From the cell containing the given text, extract its center point as [X, Y] coordinate. 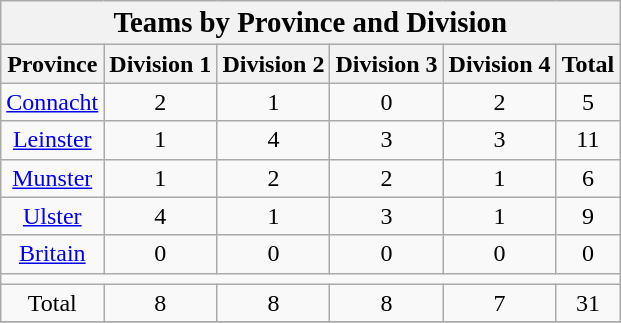
6 [588, 178]
Leinster [52, 140]
Division 2 [274, 64]
Britain [52, 254]
Province [52, 64]
Munster [52, 178]
5 [588, 102]
31 [588, 303]
Division 4 [500, 64]
7 [500, 303]
Division 3 [386, 64]
Teams by Province and Division [310, 23]
Ulster [52, 216]
11 [588, 140]
Division 1 [160, 64]
9 [588, 216]
Connacht [52, 102]
